Output the (X, Y) coordinate of the center of the cell containing the given text.  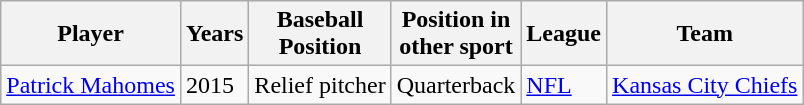
2015 (214, 85)
Years (214, 34)
Relief pitcher (320, 85)
Quarterback (456, 85)
BaseballPosition (320, 34)
NFL (564, 85)
Kansas City Chiefs (705, 85)
Player (91, 34)
Team (705, 34)
League (564, 34)
Patrick Mahomes (91, 85)
Position inother sport (456, 34)
